Detect which cell encompasses the target text, then output its [x, y] center coordinate. 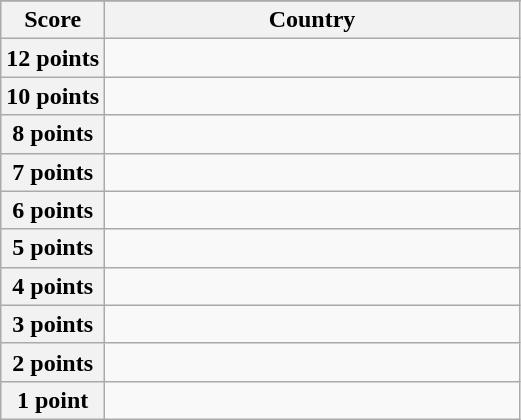
Country [312, 20]
4 points [53, 286]
Score [53, 20]
8 points [53, 134]
7 points [53, 172]
5 points [53, 248]
1 point [53, 400]
10 points [53, 96]
3 points [53, 324]
2 points [53, 362]
6 points [53, 210]
12 points [53, 58]
